From the cell containing the given text, extract its center point as (x, y) coordinate. 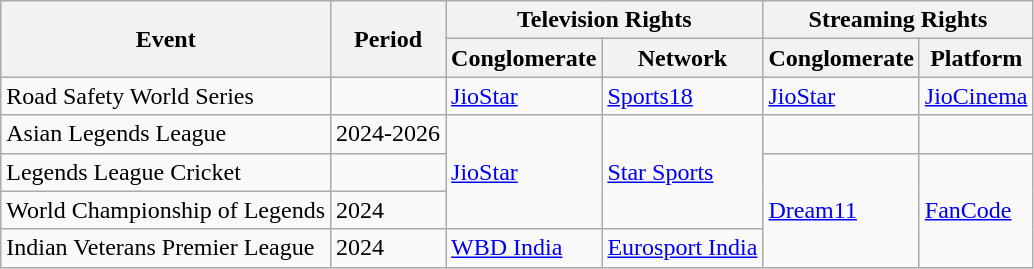
Star Sports (682, 172)
2024-2026 (388, 134)
Streaming Rights (898, 20)
Indian Veterans Premier League (166, 248)
Period (388, 39)
World Championship of Legends (166, 210)
Road Safety World Series (166, 96)
Sports18 (682, 96)
Network (682, 58)
JioCinema (976, 96)
FanCode (976, 210)
Asian Legends League (166, 134)
Platform (976, 58)
Television Rights (604, 20)
Event (166, 39)
WBD India (524, 248)
Legends League Cricket (166, 172)
Dream11 (841, 210)
Eurosport India (682, 248)
